For the text-containing cell, return its midpoint in [X, Y] coordinate format. 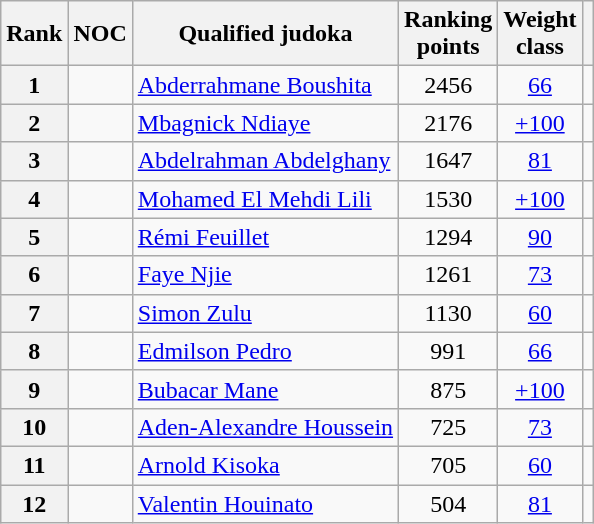
Mbagnick Ndiaye [265, 123]
7 [34, 313]
NOC [100, 34]
4 [34, 199]
11 [34, 465]
Weightclass [540, 34]
Mohamed El Mehdi Lili [265, 199]
875 [448, 389]
2176 [448, 123]
705 [448, 465]
90 [540, 237]
Rank [34, 34]
2 [34, 123]
3 [34, 161]
Valentin Houinato [265, 503]
1130 [448, 313]
1261 [448, 275]
Abderrahmane Boushita [265, 85]
991 [448, 351]
6 [34, 275]
1 [34, 85]
504 [448, 503]
1647 [448, 161]
9 [34, 389]
Abdelrahman Abdelghany [265, 161]
Edmilson Pedro [265, 351]
Qualified judoka [265, 34]
1530 [448, 199]
Aden-Alexandre Houssein [265, 427]
1294 [448, 237]
12 [34, 503]
Simon Zulu [265, 313]
5 [34, 237]
Rankingpoints [448, 34]
10 [34, 427]
Bubacar Mane [265, 389]
725 [448, 427]
8 [34, 351]
Faye Njie [265, 275]
Arnold Kisoka [265, 465]
2456 [448, 85]
Rémi Feuillet [265, 237]
